Search for the cell housing the specified text and yield its (X, Y) center coordinate. 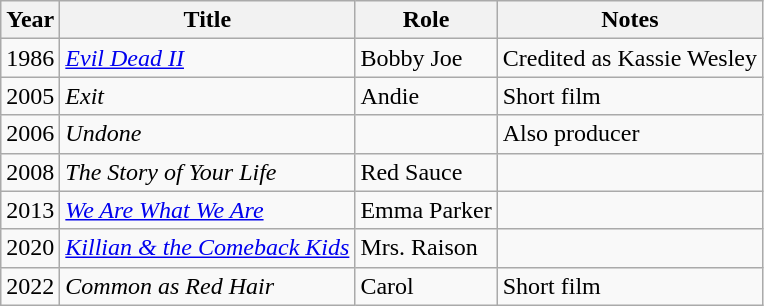
We Are What We Are (208, 210)
Role (426, 20)
2020 (30, 248)
2022 (30, 286)
Red Sauce (426, 172)
Notes (630, 20)
Year (30, 20)
Title (208, 20)
Bobby Joe (426, 58)
Common as Red Hair (208, 286)
Mrs. Raison (426, 248)
Killian & the Comeback Kids (208, 248)
2013 (30, 210)
Carol (426, 286)
Emma Parker (426, 210)
2008 (30, 172)
2005 (30, 96)
1986 (30, 58)
Evil Dead II (208, 58)
Credited as Kassie Wesley (630, 58)
2006 (30, 134)
Exit (208, 96)
Also producer (630, 134)
The Story of Your Life (208, 172)
Andie (426, 96)
Undone (208, 134)
